Detect which cell encompasses the target text, then output its [X, Y] center coordinate. 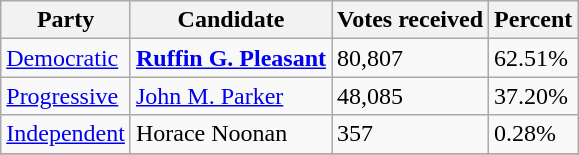
0.28% [534, 134]
Progressive [66, 96]
Votes received [410, 20]
Democratic [66, 58]
37.20% [534, 96]
357 [410, 134]
62.51% [534, 58]
48,085 [410, 96]
Party [66, 20]
Percent [534, 20]
John M. Parker [230, 96]
Ruffin G. Pleasant [230, 58]
Independent [66, 134]
Candidate [230, 20]
80,807 [410, 58]
Horace Noonan [230, 134]
